Find where the given text appears and provide that cell's center as [X, Y] coordinate. 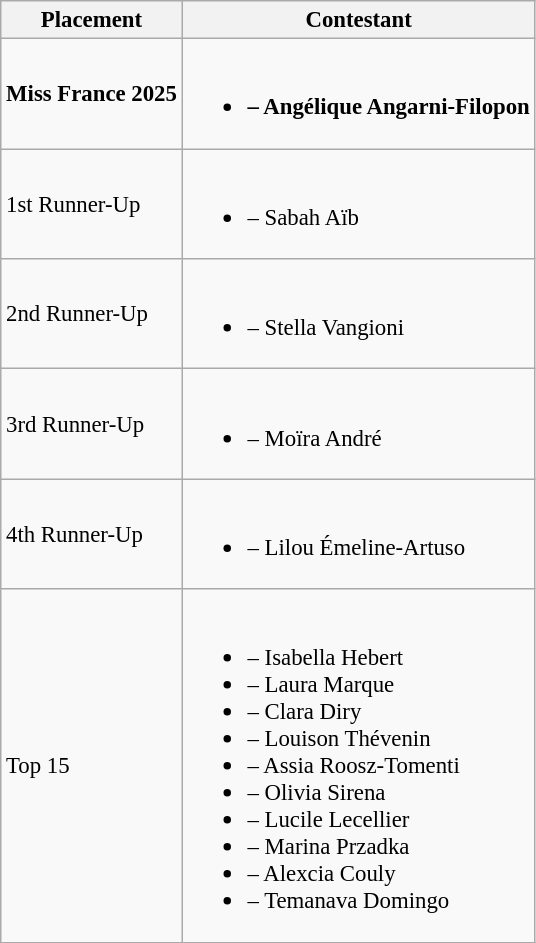
– Stella Vangioni [358, 314]
1st Runner-Up [92, 204]
– Angélique Angarni-Filopon [358, 94]
Contestant [358, 20]
Placement [92, 20]
Top 15 [92, 766]
Miss France 2025 [92, 94]
– Moïra André [358, 424]
4th Runner-Up [92, 534]
– Lilou Émeline-Artuso [358, 534]
3rd Runner-Up [92, 424]
2nd Runner-Up [92, 314]
– Sabah Aïb [358, 204]
